Capture the cell that displays the provided text and extract its [x, y] central coordinate. 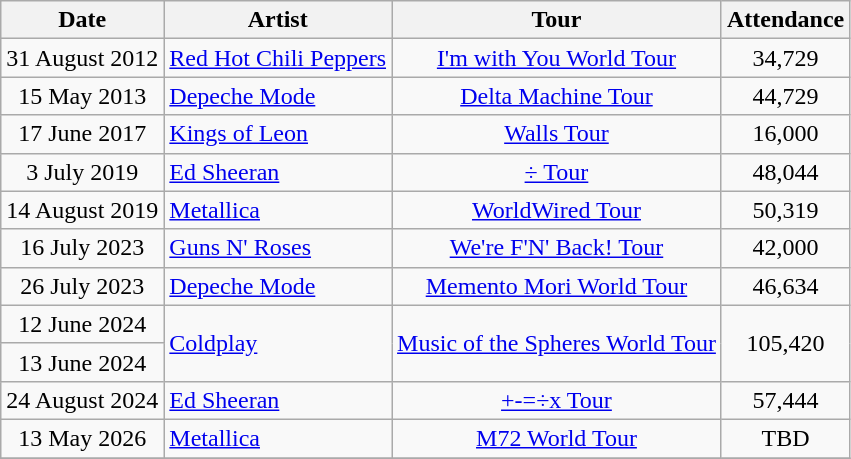
I'm with You World Tour [557, 58]
17 June 2017 [82, 134]
44,729 [785, 96]
26 July 2023 [82, 286]
14 August 2019 [82, 210]
48,044 [785, 172]
Red Hot Chili Peppers [278, 58]
15 May 2013 [82, 96]
Walls Tour [557, 134]
16,000 [785, 134]
13 June 2024 [82, 362]
Tour [557, 20]
Delta Machine Tour [557, 96]
50,319 [785, 210]
105,420 [785, 343]
Guns N' Roses [278, 248]
M72 World Tour [557, 438]
Coldplay [278, 343]
57,444 [785, 400]
WorldWired Tour [557, 210]
Attendance [785, 20]
34,729 [785, 58]
Memento Mori World Tour [557, 286]
31 August 2012 [82, 58]
3 July 2019 [82, 172]
24 August 2024 [82, 400]
+-=÷x Tour [557, 400]
16 July 2023 [82, 248]
46,634 [785, 286]
Music of the Spheres World Tour [557, 343]
÷ Tour [557, 172]
Kings of Leon [278, 134]
TBD [785, 438]
Artist [278, 20]
Date [82, 20]
13 May 2026 [82, 438]
We're F'N' Back! Tour [557, 248]
12 June 2024 [82, 324]
42,000 [785, 248]
